Extract the (x, y) coordinate from the center of the cell holding the provided text.  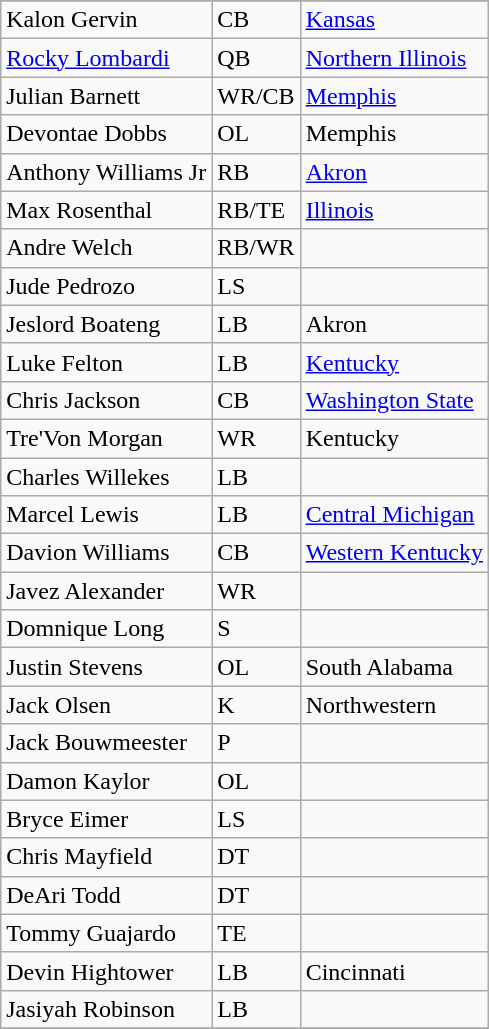
Damon Kaylor (106, 781)
QB (256, 58)
RB/WR (256, 248)
DeAri Todd (106, 895)
Devin Hightower (106, 971)
Illinois (394, 210)
Javez Alexander (106, 591)
Anthony Williams Jr (106, 172)
Tommy Guajardo (106, 933)
Justin Stevens (106, 667)
Marcel Lewis (106, 515)
Jeslord Boateng (106, 324)
K (256, 705)
Western Kentucky (394, 553)
WR/CB (256, 96)
Devontae Dobbs (106, 134)
Andre Welch (106, 248)
Julian Barnett (106, 96)
Tre'Von Morgan (106, 438)
Luke Felton (106, 362)
Jasiyah Robinson (106, 1009)
Chris Jackson (106, 400)
Kansas (394, 20)
Washington State (394, 400)
Jack Bouwmeester (106, 743)
Jude Pedrozo (106, 286)
Max Rosenthal (106, 210)
P (256, 743)
TE (256, 933)
Domnique Long (106, 629)
Bryce Eimer (106, 819)
South Alabama (394, 667)
RB/TE (256, 210)
Northern Illinois (394, 58)
Cincinnati (394, 971)
Rocky Lombardi (106, 58)
Chris Mayfield (106, 857)
Kalon Gervin (106, 20)
Jack Olsen (106, 705)
Charles Willekes (106, 477)
Central Michigan (394, 515)
RB (256, 172)
S (256, 629)
Northwestern (394, 705)
Davion Williams (106, 553)
